From the cell containing the given text, extract its center point as [x, y] coordinate. 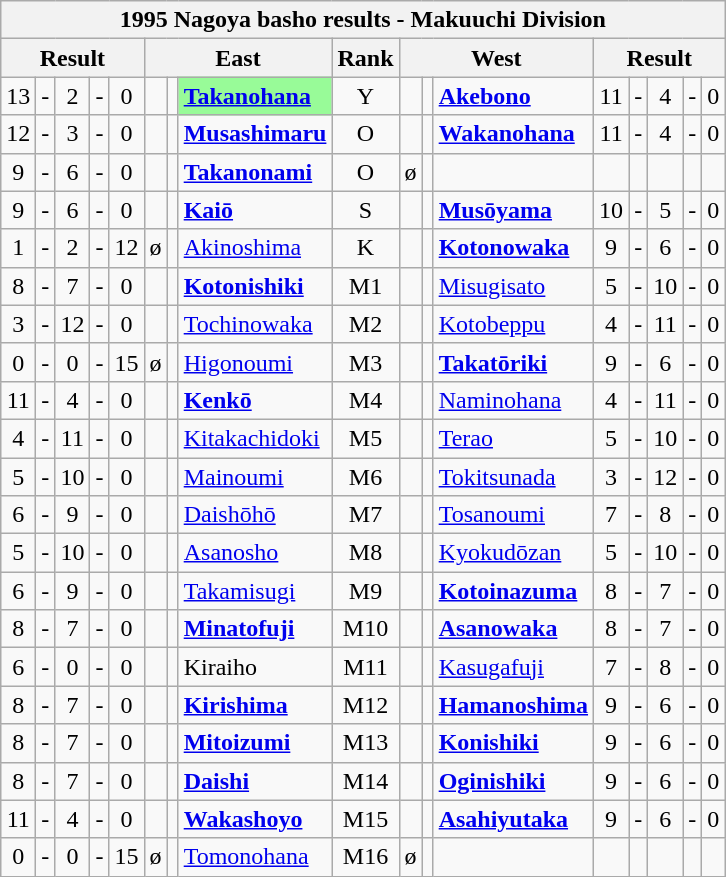
Mainoumi [255, 477]
Takanonami [255, 172]
Minatofuji [255, 629]
Kitakachidoki [255, 438]
Tokitsunada [513, 477]
Kotonowaka [513, 248]
Takanohana [255, 96]
Kyokudōzan [513, 553]
1 [18, 248]
Kasugafuji [513, 667]
Kaiō [255, 210]
Mitoizumi [255, 743]
Kenkō [255, 400]
Asahiyutaka [513, 819]
M1 [366, 286]
Kiraiho [255, 667]
Misugisato [513, 286]
Tosanoumi [513, 515]
S [366, 210]
M5 [366, 438]
Daishōhō [255, 515]
Kotoinazuma [513, 591]
M8 [366, 553]
M15 [366, 819]
Y [366, 96]
M11 [366, 667]
M3 [366, 362]
Oginishiki [513, 781]
M9 [366, 591]
M12 [366, 705]
M6 [366, 477]
Takatōriki [513, 362]
Kirishima [255, 705]
Kotobeppu [513, 324]
Hamanoshima [513, 705]
Terao [513, 438]
M2 [366, 324]
Daishi [255, 781]
M14 [366, 781]
Rank [366, 58]
13 [18, 96]
Asanowaka [513, 629]
1995 Nagoya basho results - Makuuchi Division [363, 20]
M7 [366, 515]
Kotonishiki [255, 286]
K [366, 248]
Naminohana [513, 400]
Higonoumi [255, 362]
Akinoshima [255, 248]
Akebono [513, 96]
M4 [366, 400]
Asanosho [255, 553]
M16 [366, 857]
Musashimaru [255, 134]
West [496, 58]
M10 [366, 629]
Wakanohana [513, 134]
Tomonohana [255, 857]
Konishiki [513, 743]
Takamisugi [255, 591]
Musōyama [513, 210]
Wakashoyo [255, 819]
East [238, 58]
M13 [366, 743]
Tochinowaka [255, 324]
